Scan for the cell matching the given text and deliver its (X, Y) coordinate at center. 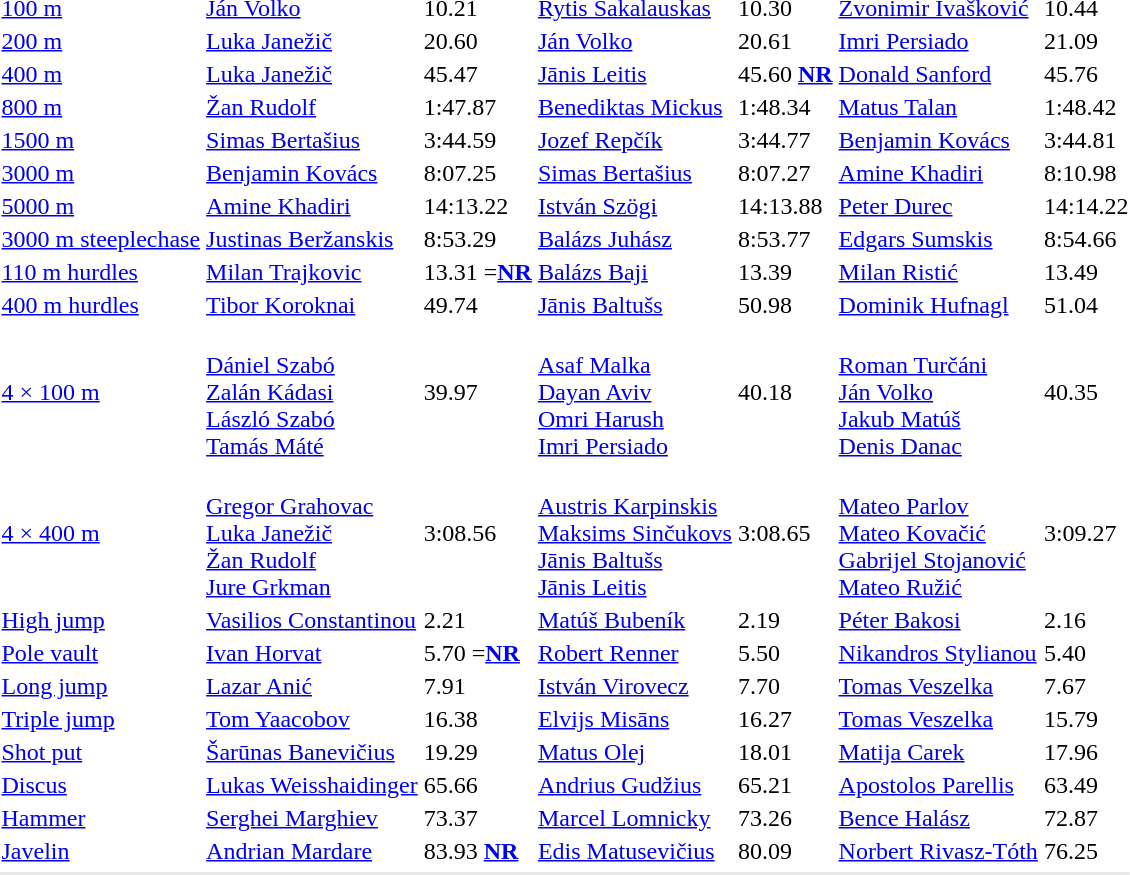
5000 m (101, 206)
8:07.27 (785, 173)
45.47 (478, 74)
Péter Bakosi (938, 620)
2.16 (1086, 620)
Pole vault (101, 653)
Matus Talan (938, 107)
Hammer (101, 818)
Lukas Weisshaidinger (312, 785)
Asaf MalkaDayan AvivOmri HarushImri Persiado (634, 392)
73.26 (785, 818)
Nikandros Stylianou (938, 653)
13.49 (1086, 272)
Apostolos Parellis (938, 785)
Milan Ristić (938, 272)
8:07.25 (478, 173)
Milan Trajkovic (312, 272)
1:47.87 (478, 107)
45.60 NR (785, 74)
Shot put (101, 752)
Elvijs Misāns (634, 719)
1500 m (101, 140)
5.70 =NR (478, 653)
2.19 (785, 620)
200 m (101, 41)
Donald Sanford (938, 74)
14:14.22 (1086, 206)
51.04 (1086, 305)
Jānis Baltušs (634, 305)
Matus Olej (634, 752)
83.93 NR (478, 851)
Ján Volko (634, 41)
65.21 (785, 785)
3:08.65 (785, 533)
Žan Rudolf (312, 107)
45.76 (1086, 74)
Tom Yaacobov (312, 719)
8:53.29 (478, 239)
3000 m steeplechase (101, 239)
Balázs Baji (634, 272)
Roman TurčániJán VolkoJakub MatúšDenis Danac (938, 392)
8:54.66 (1086, 239)
Peter Durec (938, 206)
400 m hurdles (101, 305)
5.40 (1086, 653)
13.39 (785, 272)
Long jump (101, 686)
5.50 (785, 653)
65.66 (478, 785)
72.87 (1086, 818)
Discus (101, 785)
3:08.56 (478, 533)
1:48.42 (1086, 107)
Mateo ParlovMateo KovačićGabrijel StojanovićMateo Ružić (938, 533)
13.31 =NR (478, 272)
80.09 (785, 851)
7.91 (478, 686)
István Szögi (634, 206)
2.21 (478, 620)
4 × 100 m (101, 392)
Lazar Anić (312, 686)
Imri Persiado (938, 41)
Vasilios Constantinou (312, 620)
16.38 (478, 719)
7.70 (785, 686)
Edgars Sumskis (938, 239)
Jānis Leitis (634, 74)
39.97 (478, 392)
Ivan Horvat (312, 653)
76.25 (1086, 851)
Marcel Lomnicky (634, 818)
20.61 (785, 41)
17.96 (1086, 752)
3:44.77 (785, 140)
18.01 (785, 752)
8:10.98 (1086, 173)
50.98 (785, 305)
Austris KarpinskisMaksims SinčukovsJānis BaltušsJānis Leitis (634, 533)
Edis Matusevičius (634, 851)
Javelin (101, 851)
63.49 (1086, 785)
40.35 (1086, 392)
Jozef Repčík (634, 140)
Triple jump (101, 719)
49.74 (478, 305)
Tibor Koroknai (312, 305)
Gregor GrahovacLuka JanežičŽan RudolfJure Grkman (312, 533)
Norbert Rivasz-Tóth (938, 851)
Andrian Mardare (312, 851)
110 m hurdles (101, 272)
3000 m (101, 173)
400 m (101, 74)
3:44.59 (478, 140)
Benediktas Mickus (634, 107)
Matija Carek (938, 752)
Dominik Hufnagl (938, 305)
3:09.27 (1086, 533)
Matúš Bubeník (634, 620)
14:13.88 (785, 206)
15.79 (1086, 719)
Serghei Marghiev (312, 818)
1:48.34 (785, 107)
19.29 (478, 752)
3:44.81 (1086, 140)
Justinas Beržanskis (312, 239)
Balázs Juhász (634, 239)
Šarūnas Banevičius (312, 752)
Andrius Gudžius (634, 785)
16.27 (785, 719)
Dániel SzabóZalán KádasiLászló SzabóTamás Máté (312, 392)
20.60 (478, 41)
40.18 (785, 392)
14:13.22 (478, 206)
73.37 (478, 818)
Robert Renner (634, 653)
8:53.77 (785, 239)
High jump (101, 620)
Bence Halász (938, 818)
21.09 (1086, 41)
István Virovecz (634, 686)
7.67 (1086, 686)
4 × 400 m (101, 533)
800 m (101, 107)
